Capture the cell that displays the provided text and extract its (X, Y) central coordinate. 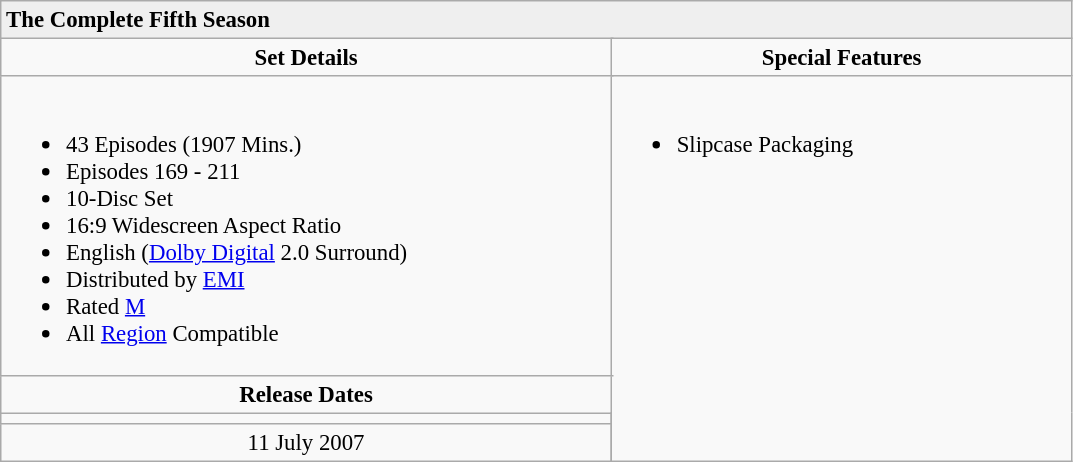
Release Dates (306, 394)
Special Features (842, 58)
11 July 2007 (306, 442)
The Complete Fifth Season (536, 20)
Slipcase Packaging (842, 268)
Set Details (306, 58)
